Find where the given text appears and provide that cell's center as (x, y) coordinate. 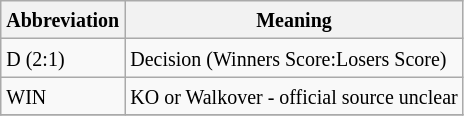
Decision (Winners Score:Losers Score) (294, 58)
KO or Walkover - official source unclear (294, 96)
D (2:1) (63, 58)
Abbreviation (63, 20)
WIN (63, 96)
Meaning (294, 20)
